Locate the cell with the specified text and output its [x, y] center coordinate. 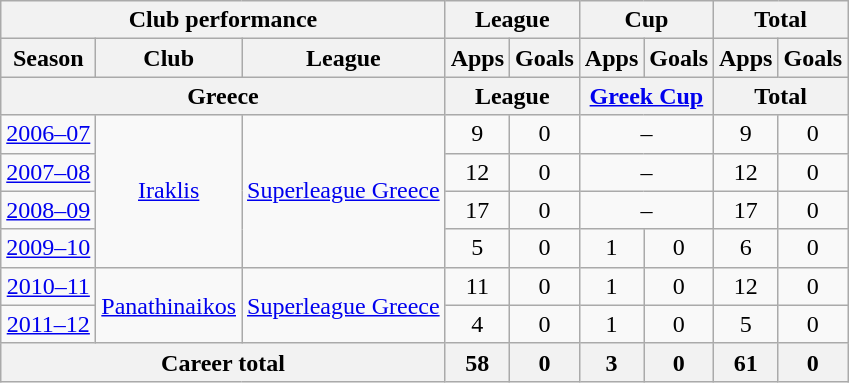
Season [48, 58]
Greek Cup [646, 96]
Greece [223, 96]
Club [169, 58]
11 [477, 286]
3 [611, 362]
2007–08 [48, 172]
2008–09 [48, 210]
2010–11 [48, 286]
Iraklis [169, 191]
6 [746, 248]
Cup [646, 20]
Panathinaikos [169, 305]
Career total [223, 362]
2011–12 [48, 324]
2006–07 [48, 134]
4 [477, 324]
2009–10 [48, 248]
61 [746, 362]
58 [477, 362]
Club performance [223, 20]
